Capture the cell that displays the provided text and extract its (x, y) central coordinate. 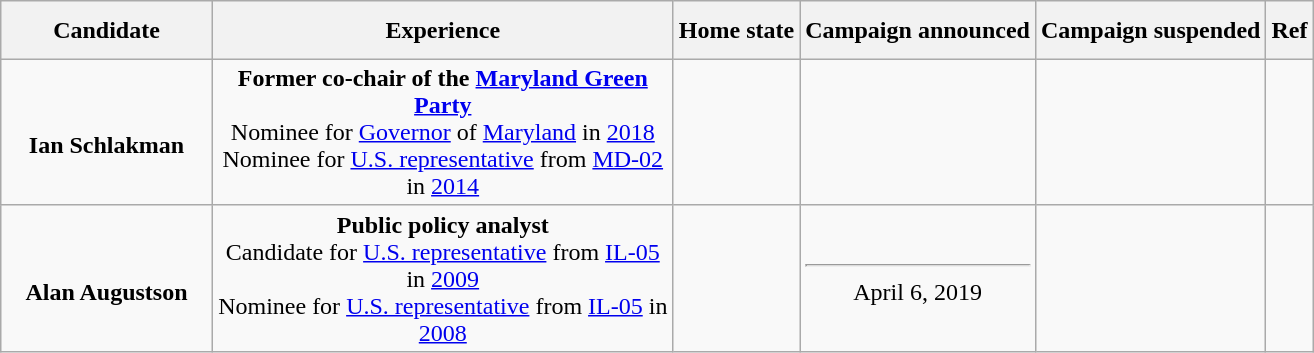
Alan Augustson (107, 278)
Experience (442, 30)
Ian Schlakman (107, 132)
Former co-chair of the Maryland Green PartyNominee for Governor of Maryland in 2018Nominee for U.S. representative from MD-02 in 2014 (442, 132)
Campaign suspended (1150, 30)
Candidate (107, 30)
Ref (1290, 30)
April 6, 2019 (918, 278)
Home state (736, 30)
Campaign announced (918, 30)
Public policy analystCandidate for U.S. representative from IL-05 in 2009Nominee for U.S. representative from IL-05 in 2008 (442, 278)
